Capture the cell that displays the provided text and extract its (X, Y) central coordinate. 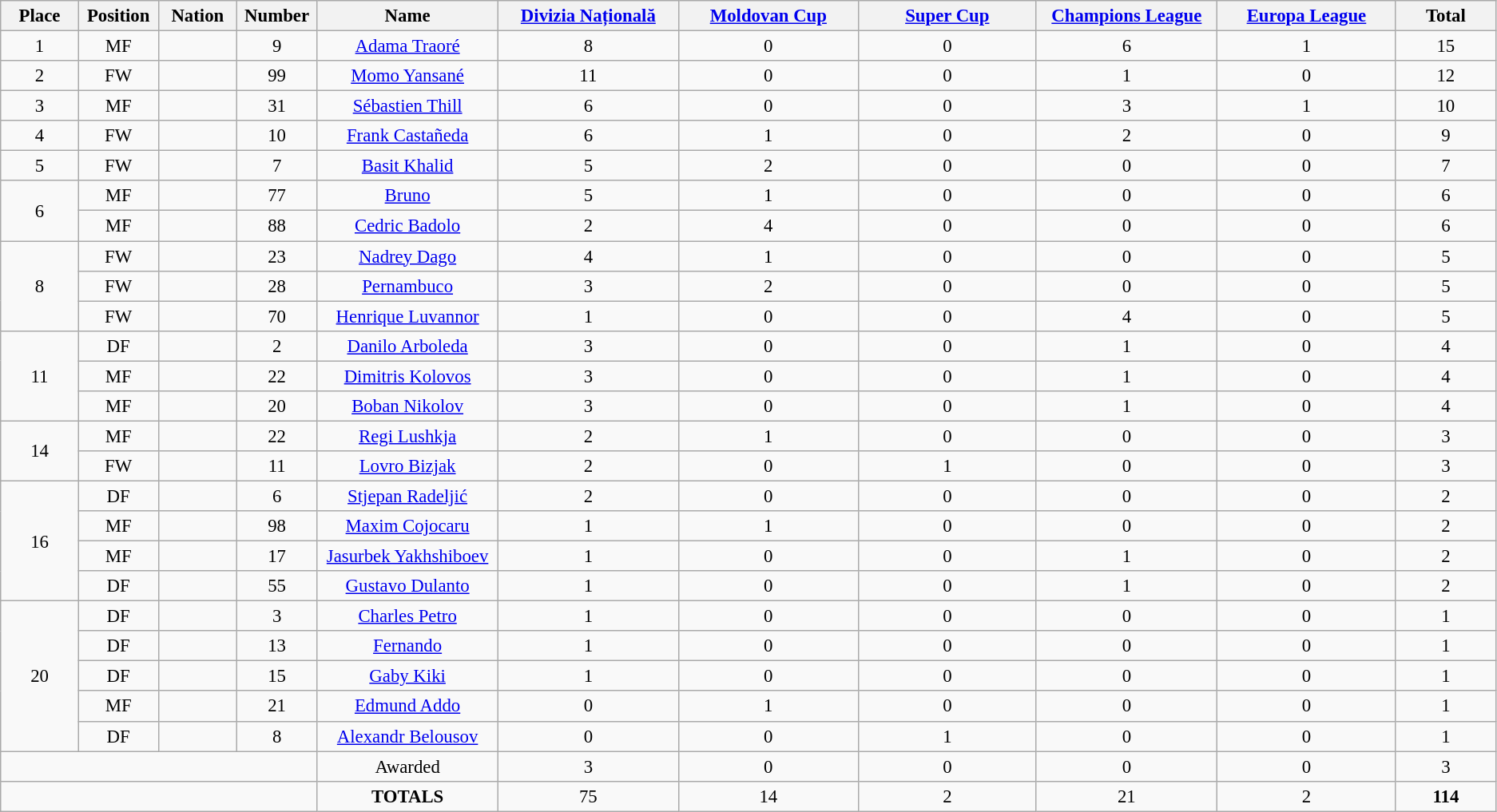
Bruno (407, 196)
Fernando (407, 646)
77 (277, 196)
Sébastien Thill (407, 106)
Regi Lushkja (407, 436)
Dimitris Kolovos (407, 376)
31 (277, 106)
Number (277, 16)
70 (277, 316)
Name (407, 16)
Edmund Addo (407, 707)
Henrique Luvannor (407, 316)
Nation (198, 16)
Alexandr Belousov (407, 736)
12 (1446, 76)
55 (277, 586)
Adama Traoré (407, 46)
Europa League (1307, 16)
Frank Castañeda (407, 136)
Lovro Bizjak (407, 466)
Danilo Arboleda (407, 346)
Pernambuco (407, 286)
Basit Khalid (407, 166)
Boban Nikolov (407, 406)
Super Cup (947, 16)
99 (277, 76)
Nadrey Dago (407, 256)
23 (277, 256)
98 (277, 526)
13 (277, 646)
75 (588, 796)
Gustavo Dulanto (407, 586)
Momo Yansané (407, 76)
Place (40, 16)
Jasurbek Yakhshiboev (407, 557)
Total (1446, 16)
Awarded (407, 766)
TOTALS (407, 796)
Position (118, 16)
16 (40, 541)
Charles Petro (407, 616)
114 (1446, 796)
17 (277, 557)
28 (277, 286)
Gaby Kiki (407, 676)
88 (277, 226)
Moldovan Cup (768, 16)
Stjepan Radeljić (407, 496)
Maxim Cojocaru (407, 526)
Divizia Națională (588, 16)
Champions League (1126, 16)
Cedric Badolo (407, 226)
